Locate the cell with the specified text and output its [X, Y] center coordinate. 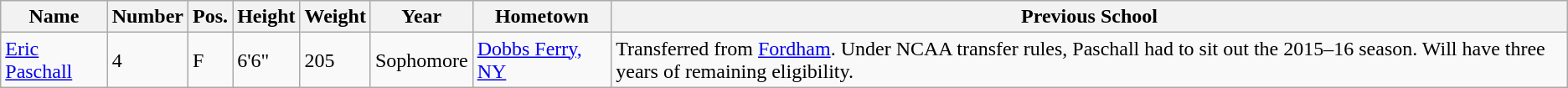
Eric Paschall [54, 60]
Weight [335, 17]
6'6" [266, 60]
F [211, 60]
Transferred from Fordham. Under NCAA transfer rules, Paschall had to sit out the 2015–16 season. Will have three years of remaining eligibility. [1090, 60]
Sophomore [421, 60]
Dobbs Ferry, NY [542, 60]
4 [147, 60]
Height [266, 17]
205 [335, 60]
Hometown [542, 17]
Previous School [1090, 17]
Year [421, 17]
Number [147, 17]
Name [54, 17]
Pos. [211, 17]
